Find where the given text appears and provide that cell's center as [x, y] coordinate. 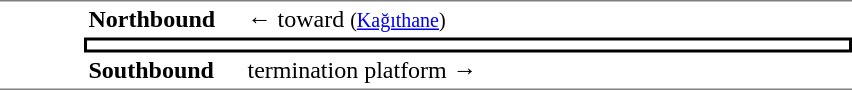
Southbound [164, 71]
termination platform → [548, 71]
← toward (Kağıthane) [548, 19]
Northbound [164, 19]
